Pinpoint the cell where the given text exists, returning its (x, y) midpoint coordinate. 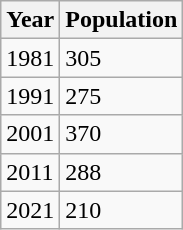
288 (122, 172)
2001 (30, 134)
2021 (30, 210)
1991 (30, 96)
305 (122, 58)
2011 (30, 172)
1981 (30, 58)
275 (122, 96)
Population (122, 20)
370 (122, 134)
Year (30, 20)
210 (122, 210)
